Locate the cell with the specified text and output its [x, y] center coordinate. 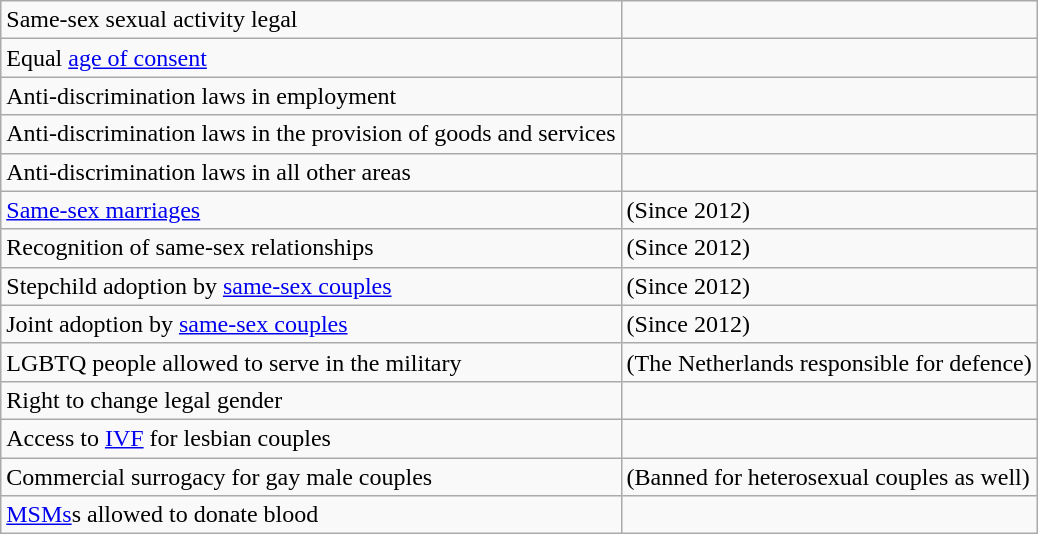
Access to IVF for lesbian couples [311, 438]
Joint adoption by same-sex couples [311, 324]
MSMss allowed to donate blood [311, 515]
Same-sex marriages [311, 210]
(The Netherlands responsible for defence) [829, 362]
Recognition of same-sex relationships [311, 248]
(Banned for heterosexual couples as well) [829, 477]
Anti-discrimination laws in all other areas [311, 172]
LGBTQ people allowed to serve in the military [311, 362]
Same-sex sexual activity legal [311, 20]
Anti-discrimination laws in the provision of goods and services [311, 134]
Commercial surrogacy for gay male couples [311, 477]
Anti-discrimination laws in employment [311, 96]
Equal age of consent [311, 58]
Right to change legal gender [311, 400]
Stepchild adoption by same-sex couples [311, 286]
